Locate the cell with the specified text and output its [x, y] center coordinate. 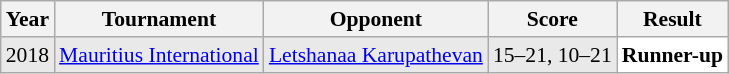
Runner-up [672, 55]
Opponent [376, 19]
2018 [28, 55]
Year [28, 19]
15–21, 10–21 [552, 55]
Score [552, 19]
Letshanaa Karupathevan [376, 55]
Result [672, 19]
Tournament [159, 19]
Mauritius International [159, 55]
